Search for the cell housing the specified text and yield its [x, y] center coordinate. 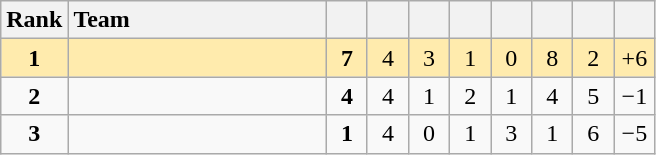
5 [594, 96]
7 [346, 58]
+6 [634, 58]
Rank [34, 20]
6 [594, 134]
8 [552, 58]
Team [198, 20]
−1 [634, 96]
−5 [634, 134]
